Identify which cell holds the provided text, then report its (X, Y) central coordinate. 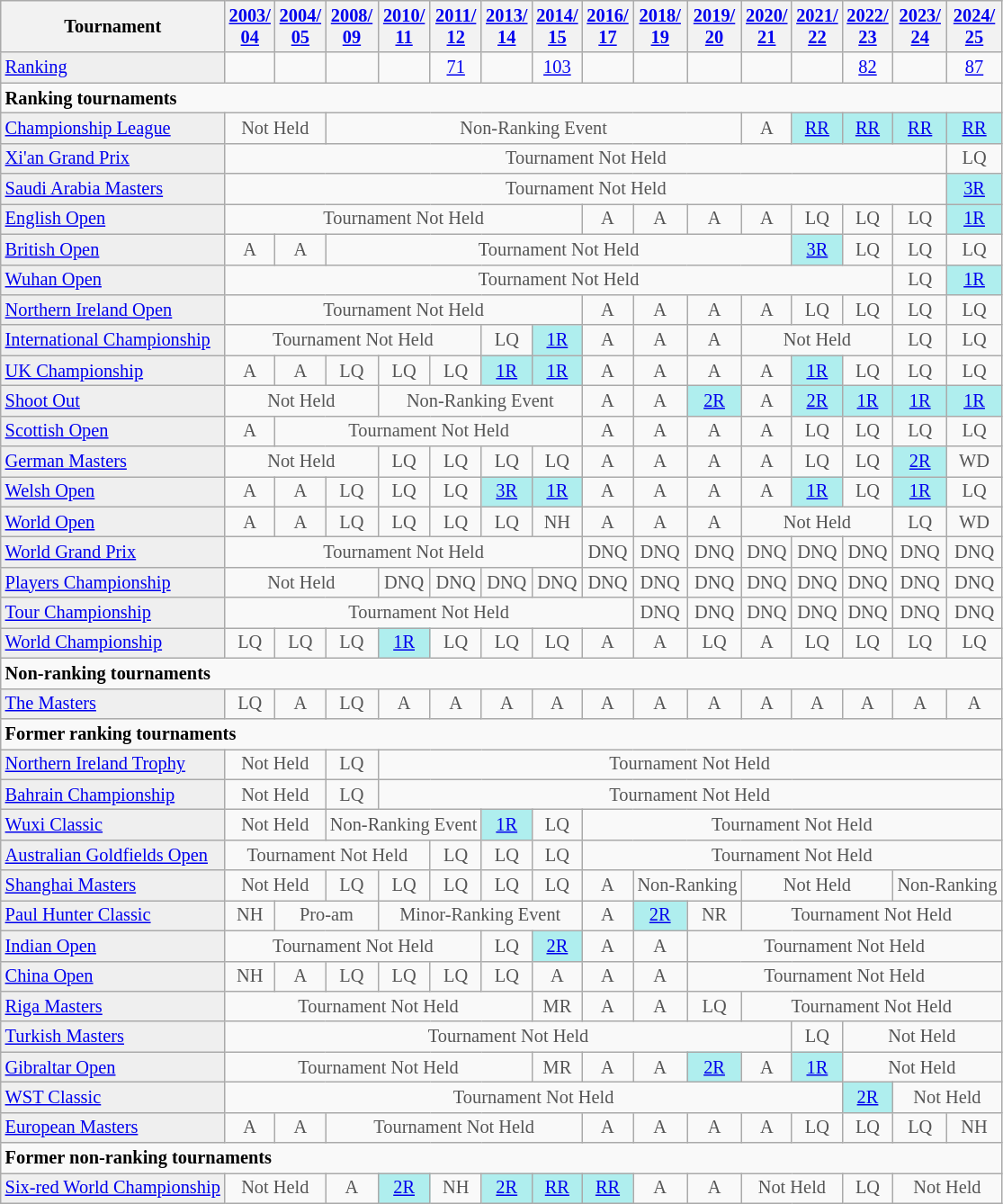
Gibraltar Open (113, 1067)
Bahrain Championship (113, 795)
Non-ranking tournaments (501, 673)
World Championship (113, 642)
Wuhan Open (113, 280)
Saudi Arabia Masters (113, 189)
Wuxi Classic (113, 824)
2022/23 (867, 26)
Xi'an Grand Prix (113, 158)
Shoot Out (113, 400)
English Open (113, 219)
Tour Championship (113, 613)
Former ranking tournaments (501, 733)
2003/04 (250, 26)
Championship League (113, 128)
87 (974, 67)
Players Championship (113, 582)
2008/09 (352, 26)
2020/21 (766, 26)
Paul Hunter Classic (113, 915)
Minor-Ranking Event (480, 915)
Six-red World Championship (113, 1188)
Riga Masters (113, 1006)
World Grand Prix (113, 552)
European Masters (113, 1128)
2021/22 (817, 26)
The Masters (113, 704)
2013/14 (506, 26)
Scottish Open (113, 431)
Former non-ranking tournaments (501, 1158)
2014/15 (557, 26)
Turkish Masters (113, 1037)
2019/20 (714, 26)
Australian Goldfields Open (113, 855)
2023/24 (920, 26)
Ranking (113, 67)
China Open (113, 976)
2018/19 (660, 26)
Tournament (113, 26)
British Open (113, 249)
WST Classic (113, 1097)
Northern Ireland Trophy (113, 764)
71 (455, 67)
German Masters (113, 462)
2010/11 (404, 26)
Northern Ireland Open (113, 310)
2011/12 (455, 26)
82 (867, 67)
2004/05 (300, 26)
2024/25 (974, 26)
International Championship (113, 340)
Pro-am (327, 915)
2016/17 (607, 26)
Welsh Open (113, 491)
Indian Open (113, 946)
UK Championship (113, 371)
Ranking tournaments (501, 98)
World Open (113, 522)
NR (714, 915)
Shanghai Masters (113, 885)
103 (557, 67)
